Find where the given text appears and provide that cell's center as [x, y] coordinate. 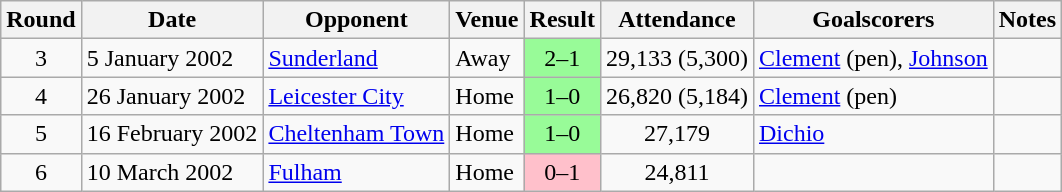
Leicester City [356, 96]
Date [172, 20]
Sunderland [356, 58]
Venue [487, 20]
29,133 (5,300) [676, 58]
6 [41, 172]
5 January 2002 [172, 58]
Opponent [356, 20]
26,820 (5,184) [676, 96]
Round [41, 20]
10 March 2002 [172, 172]
Goalscorers [873, 20]
24,811 [676, 172]
Notes [1027, 20]
Clement (pen) [873, 96]
16 February 2002 [172, 134]
Clement (pen), Johnson [873, 58]
26 January 2002 [172, 96]
Fulham [356, 172]
2–1 [562, 58]
Cheltenham Town [356, 134]
27,179 [676, 134]
0–1 [562, 172]
Result [562, 20]
3 [41, 58]
Dichio [873, 134]
Away [487, 58]
5 [41, 134]
Attendance [676, 20]
4 [41, 96]
